Scan for the cell matching the given text and deliver its [x, y] coordinate at center. 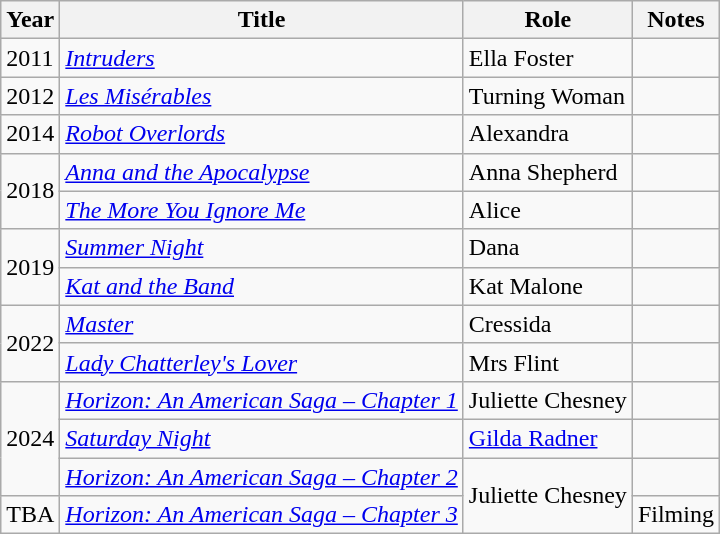
Cressida [548, 324]
2011 [30, 58]
2014 [30, 134]
Role [548, 20]
Lady Chatterley's Lover [262, 362]
Horizon: An American Saga – Chapter 1 [262, 400]
Anna and the Apocalypse [262, 172]
Horizon: An American Saga – Chapter 3 [262, 515]
Turning Woman [548, 96]
2018 [30, 191]
Master [262, 324]
Summer Night [262, 248]
Kat Malone [548, 286]
Notes [676, 20]
Mrs Flint [548, 362]
Year [30, 20]
2024 [30, 438]
TBA [30, 515]
Ella Foster [548, 58]
Les Misérables [262, 96]
Horizon: An American Saga – Chapter 2 [262, 477]
Filming [676, 515]
Anna Shepherd [548, 172]
Title [262, 20]
Saturday Night [262, 438]
Intruders [262, 58]
Alice [548, 210]
2022 [30, 343]
Robot Overlords [262, 134]
Gilda Radner [548, 438]
Kat and the Band [262, 286]
2012 [30, 96]
2019 [30, 267]
The More You Ignore Me [262, 210]
Alexandra [548, 134]
Dana [548, 248]
